Return the (X, Y) coordinate for the center point of the cell that contains the specified text.  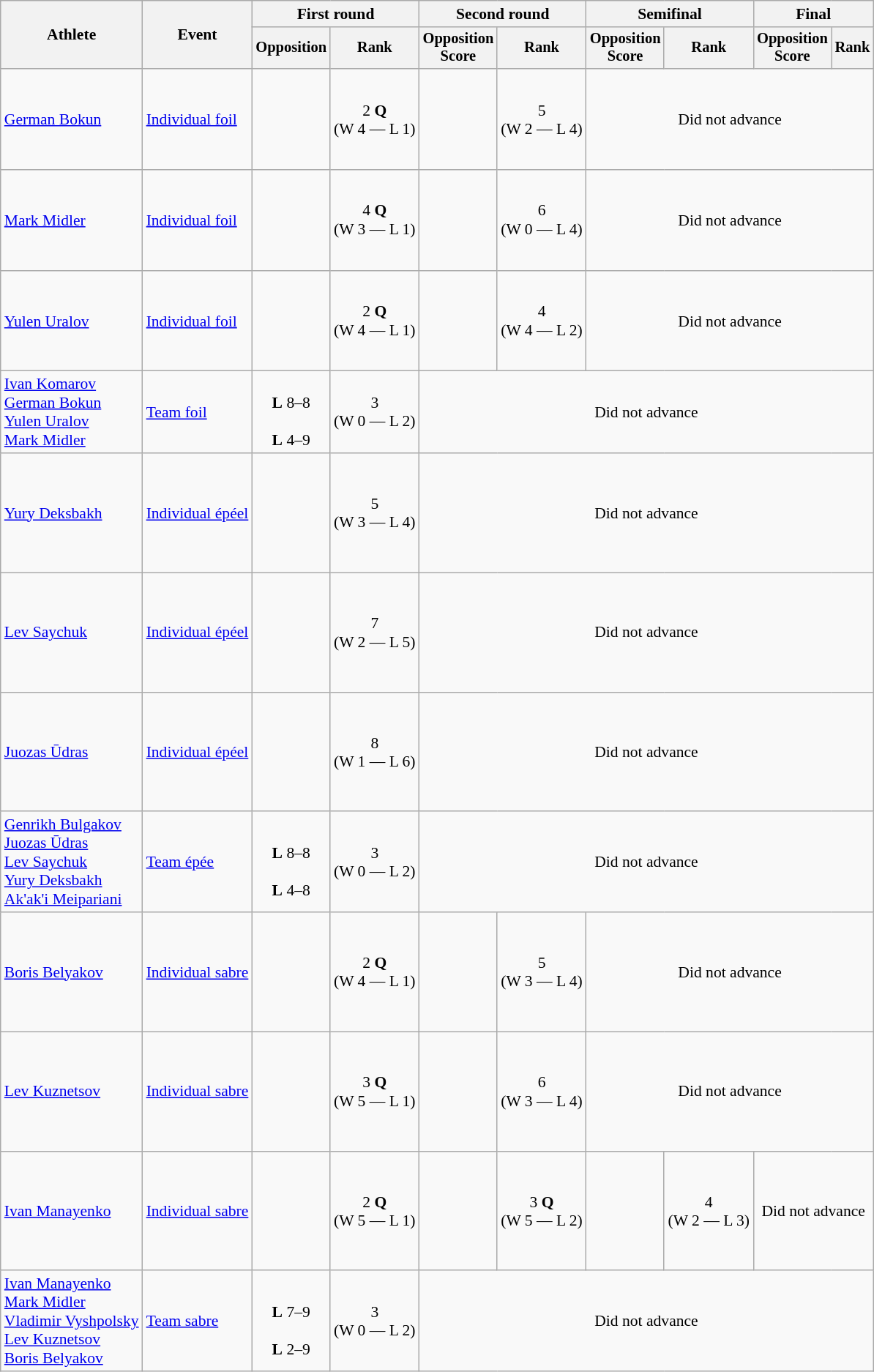
Final (813, 14)
7 (W 2 — L 5) (375, 633)
L 8–8L 4–8 (291, 862)
Semifinal (670, 14)
Yulen Uralov (72, 321)
Ivan Manayenko (72, 1211)
6 (W 0 — L 4) (542, 220)
First round (335, 14)
3 Q (W 5 — L 2) (542, 1211)
Ivan ManayenkoMark MidlerVladimir VyshpolskyLev KuznetsovBoris Belyakov (72, 1321)
Boris Belyakov (72, 972)
Opposition (291, 48)
4 (W 4 — L 2) (542, 321)
5 (W 2 — L 4) (542, 119)
Juozas Ūdras (72, 753)
8 (W 1 — L 6) (375, 753)
L 8–8L 4–9 (291, 412)
Yury Deksbakh (72, 512)
2 Q (W 5 — L 1) (375, 1211)
Lev Kuznetsov (72, 1092)
Ivan KomarovGerman BokunYulen UralovMark Midler (72, 412)
3 Q (W 5 — L 1) (375, 1092)
6 (W 3 — L 4) (542, 1092)
4 (W 2 — L 3) (709, 1211)
L 7–9L 2–9 (291, 1321)
Genrikh BulgakovJuozas ŪdrasLev SaychukYury DeksbakhAk'ak'i Meipariani (72, 862)
Team foil (198, 412)
Team sabre (198, 1321)
Lev Saychuk (72, 633)
Second round (503, 14)
Team épée (198, 862)
Mark Midler (72, 220)
Athlete (72, 35)
Event (198, 35)
4 Q (W 3 — L 1) (375, 220)
German Bokun (72, 119)
